From the cell containing the given text, extract its center point as [X, Y] coordinate. 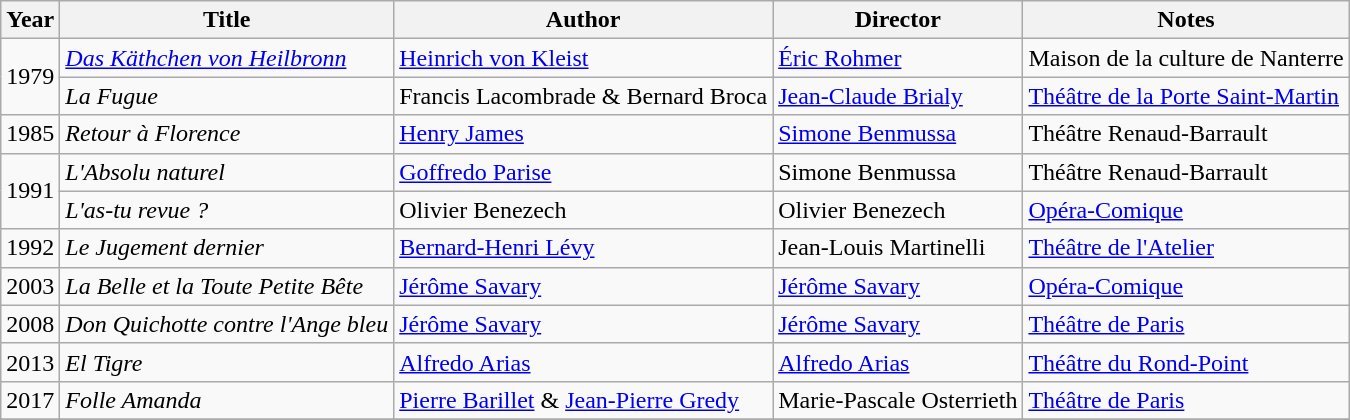
Year [30, 20]
Bernard-Henri Lévy [584, 248]
2003 [30, 286]
Théâtre de l'Atelier [1186, 248]
1992 [30, 248]
Das Käthchen von Heilbronn [227, 58]
Heinrich von Kleist [584, 58]
Francis Lacombrade & Bernard Broca [584, 96]
Director [898, 20]
Le Jugement dernier [227, 248]
Pierre Barillet & Jean-Pierre Gredy [584, 400]
1991 [30, 191]
Théâtre de la Porte Saint-Martin [1186, 96]
Retour à Florence [227, 134]
1985 [30, 134]
2017 [30, 400]
Title [227, 20]
L'Absolu naturel [227, 172]
El Tigre [227, 362]
Marie-Pascale Osterrieth [898, 400]
Maison de la culture de Nanterre [1186, 58]
Author [584, 20]
Henry James [584, 134]
La Fugue [227, 96]
Goffredo Parise [584, 172]
L'as-tu revue ? [227, 210]
Théâtre du Rond-Point [1186, 362]
Folle Amanda [227, 400]
Don Quichotte contre l'Ange bleu [227, 324]
La Belle et la Toute Petite Bête [227, 286]
1979 [30, 77]
Éric Rohmer [898, 58]
2013 [30, 362]
Jean-Louis Martinelli [898, 248]
2008 [30, 324]
Jean-Claude Brialy [898, 96]
Notes [1186, 20]
